Locate the cell with the specified text and output its (x, y) center coordinate. 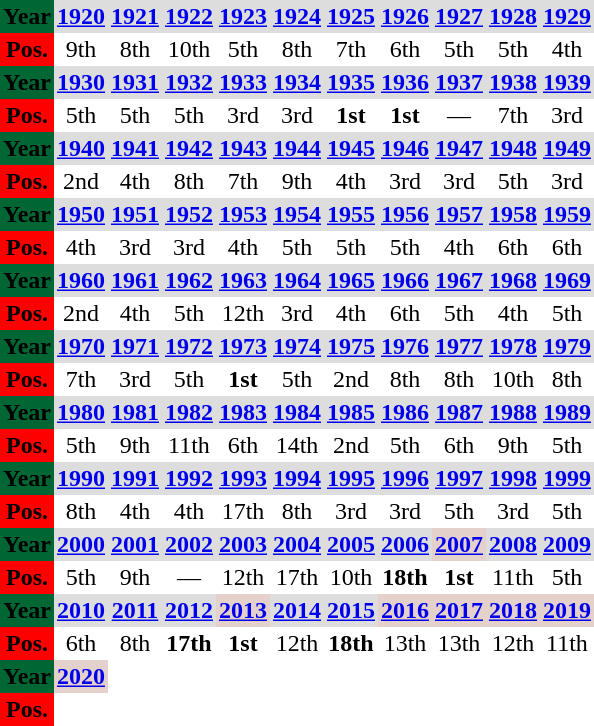
1997 (459, 478)
14th (297, 446)
1958 (513, 214)
1952 (189, 214)
1976 (405, 346)
1922 (189, 16)
2007 (459, 544)
1941 (135, 148)
2009 (567, 544)
2006 (405, 544)
1971 (135, 346)
2000 (81, 544)
1937 (459, 82)
2012 (189, 610)
2010 (81, 610)
1996 (405, 478)
1948 (513, 148)
1988 (513, 412)
1999 (567, 478)
1955 (351, 214)
1986 (405, 412)
1966 (405, 280)
1994 (297, 478)
2018 (513, 610)
1934 (297, 82)
1944 (297, 148)
1960 (81, 280)
1924 (297, 16)
1920 (81, 16)
2002 (189, 544)
1943 (243, 148)
1979 (567, 346)
2001 (135, 544)
2020 (81, 676)
1921 (135, 16)
1932 (189, 82)
2011 (135, 610)
1982 (189, 412)
1926 (405, 16)
1993 (243, 478)
1928 (513, 16)
1939 (567, 82)
2019 (567, 610)
2017 (459, 610)
1964 (297, 280)
1969 (567, 280)
1956 (405, 214)
2004 (297, 544)
1984 (297, 412)
1953 (243, 214)
1968 (513, 280)
2013 (243, 610)
1985 (351, 412)
1961 (135, 280)
2015 (351, 610)
1995 (351, 478)
1990 (81, 478)
2016 (405, 610)
1977 (459, 346)
1965 (351, 280)
1991 (135, 478)
1954 (297, 214)
1933 (243, 82)
1987 (459, 412)
1938 (513, 82)
1963 (243, 280)
1980 (81, 412)
1967 (459, 280)
1930 (81, 82)
1998 (513, 478)
2005 (351, 544)
1947 (459, 148)
1981 (135, 412)
2014 (297, 610)
1974 (297, 346)
1962 (189, 280)
1951 (135, 214)
1927 (459, 16)
1959 (567, 214)
1957 (459, 214)
1942 (189, 148)
1945 (351, 148)
1936 (405, 82)
1946 (405, 148)
1978 (513, 346)
1925 (351, 16)
2008 (513, 544)
1940 (81, 148)
1935 (351, 82)
1975 (351, 346)
1931 (135, 82)
1983 (243, 412)
1972 (189, 346)
1949 (567, 148)
1923 (243, 16)
1989 (567, 412)
1950 (81, 214)
2003 (243, 544)
1929 (567, 16)
1970 (81, 346)
1973 (243, 346)
1992 (189, 478)
